Output the (x, y) coordinate of the center of the cell containing the given text.  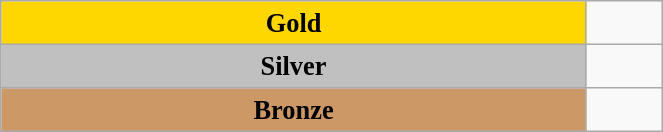
Silver (294, 66)
Bronze (294, 109)
Gold (294, 22)
